For the text-containing cell, return its midpoint in (x, y) coordinate format. 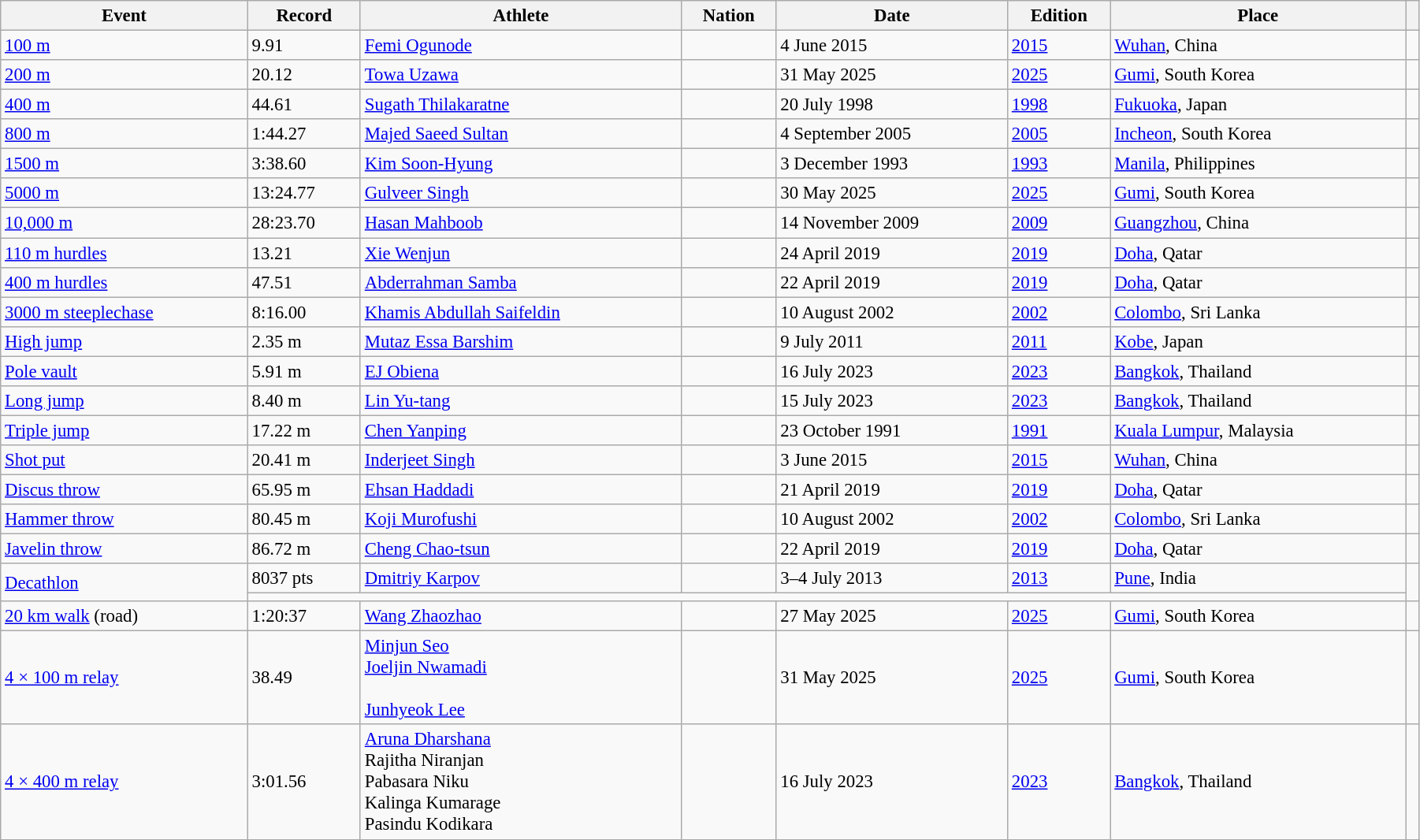
Decathlon (125, 582)
EJ Obiena (520, 371)
Manila, Philippines (1258, 164)
Nation (729, 16)
3:38.60 (304, 164)
Towa Uzawa (520, 75)
14 November 2009 (892, 223)
9 July 2011 (892, 341)
3–4 July 2013 (892, 578)
Lin Yu-tang (520, 401)
Ehsan Haddadi (520, 489)
28:23.70 (304, 223)
Inderjeet Singh (520, 460)
Xie Wenjun (520, 253)
Long jump (125, 401)
Dmitriy Karpov (520, 578)
5.91 m (304, 371)
13.21 (304, 253)
1991 (1059, 430)
8:16.00 (304, 312)
Athlete (520, 16)
Pune, India (1258, 578)
3:01.56 (304, 782)
Koji Murofushi (520, 519)
20 km walk (road) (125, 616)
Shot put (125, 460)
200 m (125, 75)
65.95 m (304, 489)
Minjun SeoJoeljin NwamadiJunhyeok Lee (520, 678)
Abderrahman Samba (520, 282)
10,000 m (125, 223)
Discus throw (125, 489)
21 April 2019 (892, 489)
800 m (125, 134)
4 June 2015 (892, 46)
Guangzhou, China (1258, 223)
Incheon, South Korea (1258, 134)
23 October 1991 (892, 430)
2009 (1059, 223)
20.12 (304, 75)
Kobe, Japan (1258, 341)
Hammer throw (125, 519)
38.49 (304, 678)
3 June 2015 (892, 460)
Pole vault (125, 371)
Kuala Lumpur, Malaysia (1258, 430)
110 m hurdles (125, 253)
86.72 m (304, 549)
Chen Yanping (520, 430)
Record (304, 16)
17.22 m (304, 430)
27 May 2025 (892, 616)
13:24.77 (304, 193)
Place (1258, 16)
15 July 2023 (892, 401)
Femi Ogunode (520, 46)
9.91 (304, 46)
Wang Zhaozhao (520, 616)
2011 (1059, 341)
4 × 100 m relay (125, 678)
2005 (1059, 134)
8.40 m (304, 401)
1:44.27 (304, 134)
1998 (1059, 105)
Majed Saeed Sultan (520, 134)
Edition (1059, 16)
2013 (1059, 578)
Triple jump (125, 430)
Javelin throw (125, 549)
400 m hurdles (125, 282)
3 December 1993 (892, 164)
80.45 m (304, 519)
Cheng Chao-tsun (520, 549)
Khamis Abdullah Saifeldin (520, 312)
47.51 (304, 282)
20.41 m (304, 460)
1993 (1059, 164)
High jump (125, 341)
Event (125, 16)
1:20:37 (304, 616)
44.61 (304, 105)
30 May 2025 (892, 193)
3000 m steeplechase (125, 312)
Fukuoka, Japan (1258, 105)
Aruna DharshanaRajitha NiranjanPabasara NikuKalinga KumaragePasindu Kodikara (520, 782)
2.35 m (304, 341)
Mutaz Essa Barshim (520, 341)
4 September 2005 (892, 134)
Sugath Thilakaratne (520, 105)
4 × 400 m relay (125, 782)
24 April 2019 (892, 253)
5000 m (125, 193)
Hasan Mahboob (520, 223)
Kim Soon-Hyung (520, 164)
1500 m (125, 164)
Date (892, 16)
100 m (125, 46)
8037 pts (304, 578)
20 July 1998 (892, 105)
Gulveer Singh (520, 193)
400 m (125, 105)
